For the text-containing cell, return its midpoint in [X, Y] coordinate format. 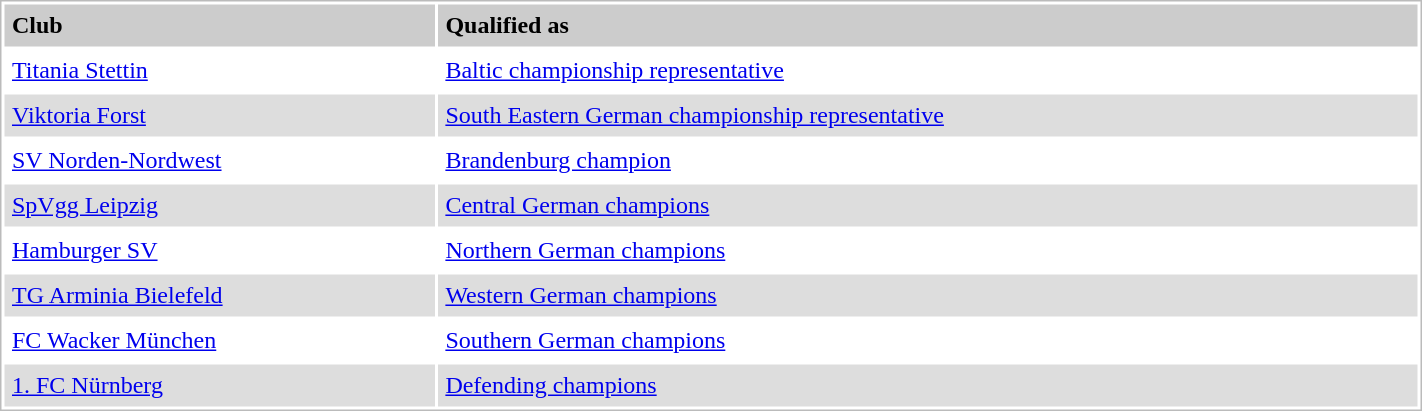
Hamburger SV [219, 251]
Qualified as [928, 25]
SpVgg Leipzig [219, 205]
FC Wacker München [219, 341]
South Eastern German championship representative [928, 115]
Club [219, 25]
Southern German champions [928, 341]
Central German champions [928, 205]
Western German champions [928, 295]
Brandenburg champion [928, 161]
Northern German champions [928, 251]
Defending champions [928, 385]
Viktoria Forst [219, 115]
TG Arminia Bielefeld [219, 295]
Titania Stettin [219, 71]
SV Norden-Nordwest [219, 161]
1. FC Nürnberg [219, 385]
Baltic championship representative [928, 71]
